Locate the cell with the specified text and output its [X, Y] center coordinate. 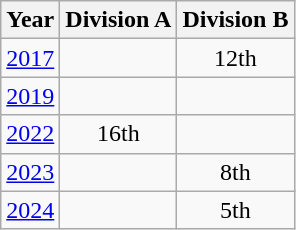
2023 [30, 172]
8th [236, 172]
12th [236, 58]
16th [118, 134]
2022 [30, 134]
Year [30, 20]
Division B [236, 20]
2019 [30, 96]
2017 [30, 58]
2024 [30, 210]
Division A [118, 20]
5th [236, 210]
